Capture the cell that displays the provided text and extract its (X, Y) central coordinate. 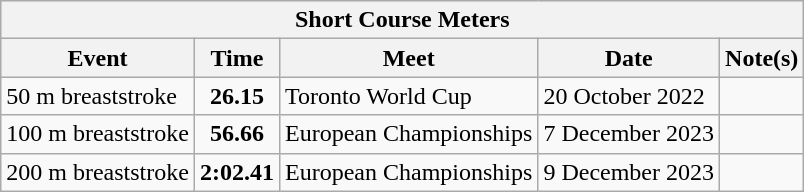
7 December 2023 (629, 134)
2:02.41 (236, 172)
20 October 2022 (629, 96)
50 m breaststroke (98, 96)
Toronto World Cup (408, 96)
Event (98, 58)
100 m breaststroke (98, 134)
9 December 2023 (629, 172)
Short Course Meters (402, 20)
Time (236, 58)
Note(s) (762, 58)
56.66 (236, 134)
Meet (408, 58)
Date (629, 58)
26.15 (236, 96)
200 m breaststroke (98, 172)
